Return the [x, y] coordinate for the center point of the cell that contains the specified text.  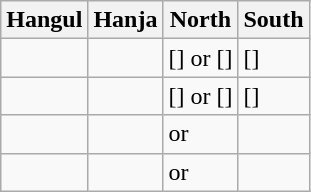
South [274, 20]
Hanja [126, 20]
North [200, 20]
Hangul [44, 20]
